Provide the [X, Y] coordinate of the cell's center where the given text is located.  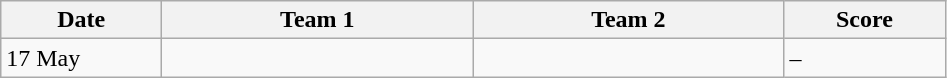
Date [82, 20]
17 May [82, 58]
Score [864, 20]
Team 1 [318, 20]
Team 2 [628, 20]
– [864, 58]
